Identify which cell holds the provided text, then report its [X, Y] central coordinate. 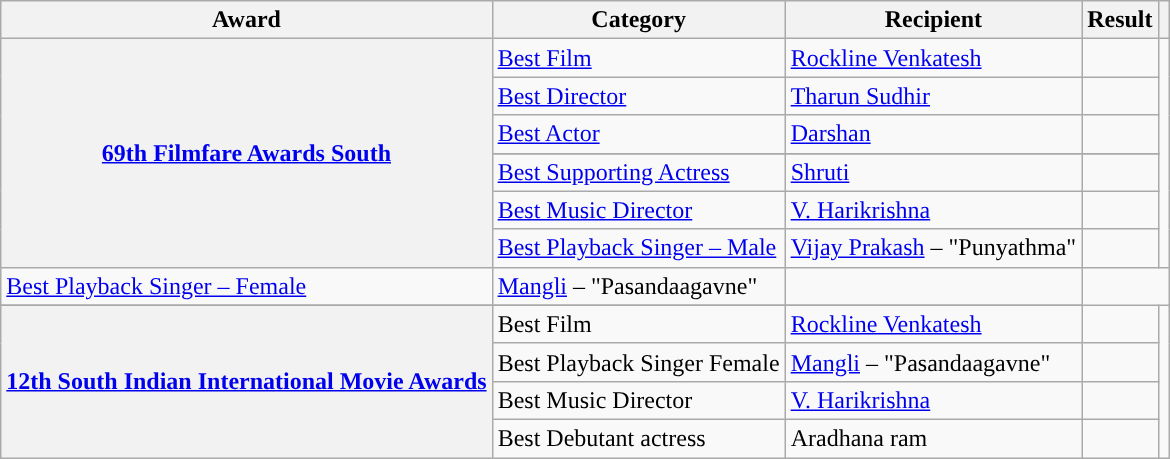
Best Supporting Actress [638, 172]
Tharun Sudhir [934, 96]
Category [638, 20]
Darshan [934, 134]
Result [1120, 20]
Recipient [934, 20]
Best Playback Singer Female [638, 362]
Best Playback Singer – Female [246, 286]
Best Debutant actress [638, 438]
Best Playback Singer – Male [638, 248]
12th South Indian International Movie Awards [246, 381]
Vijay Prakash – "Punyathma" [934, 248]
69th Filmfare Awards South [246, 153]
Shruti [934, 172]
Best Director [638, 96]
Award [246, 20]
Aradhana ram [934, 438]
Best Actor [638, 134]
